Search for the cell housing the specified text and yield its [x, y] center coordinate. 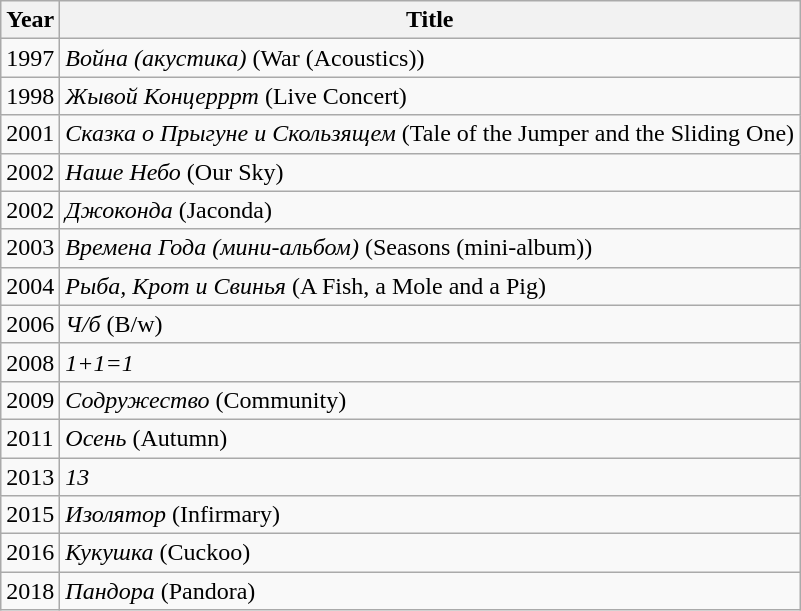
2003 [30, 248]
13 [430, 477]
Ч/б (B/w) [430, 324]
2016 [30, 553]
2011 [30, 438]
Война (акустика) (War (Acoustics)) [430, 58]
Осень (Autumn) [430, 438]
Сказка о Прыгуне и Скользящем (Tale of the Jumper and the Sliding One) [430, 134]
1+1=1 [430, 362]
Изолятор (Infirmary) [430, 515]
Кукушка (Cuckoo) [430, 553]
Времена Года (мини-альбом) (Seasons (mini-album)) [430, 248]
2018 [30, 591]
Рыба, Крот и Свинья (A Fish, a Mole and a Pig) [430, 286]
Наше Небо (Our Sky) [430, 172]
2015 [30, 515]
2013 [30, 477]
Year [30, 20]
2008 [30, 362]
2006 [30, 324]
Жывой Концерррт (Live Concert) [430, 96]
Содружество (Community) [430, 400]
Пандора (Pandora) [430, 591]
Title [430, 20]
2004 [30, 286]
Джоконда (Jaconda) [430, 210]
1997 [30, 58]
2009 [30, 400]
1998 [30, 96]
2001 [30, 134]
